For the text-containing cell, return its midpoint in (x, y) coordinate format. 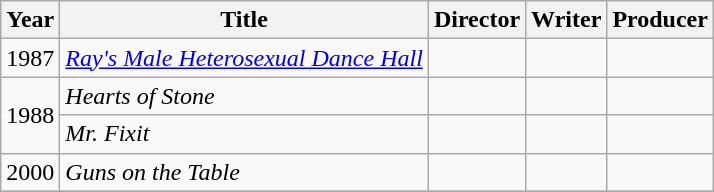
Guns on the Table (244, 172)
2000 (30, 172)
Ray's Male Heterosexual Dance Hall (244, 58)
1987 (30, 58)
Hearts of Stone (244, 96)
1988 (30, 115)
Title (244, 20)
Year (30, 20)
Director (476, 20)
Mr. Fixit (244, 134)
Writer (566, 20)
Producer (660, 20)
